Output the [X, Y] coordinate of the center of the cell containing the given text.  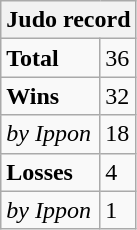
4 [118, 172]
Total [50, 58]
1 [118, 210]
Losses [50, 172]
Wins [50, 96]
Judo record [68, 20]
18 [118, 134]
36 [118, 58]
32 [118, 96]
